Search for the cell housing the specified text and yield its [x, y] center coordinate. 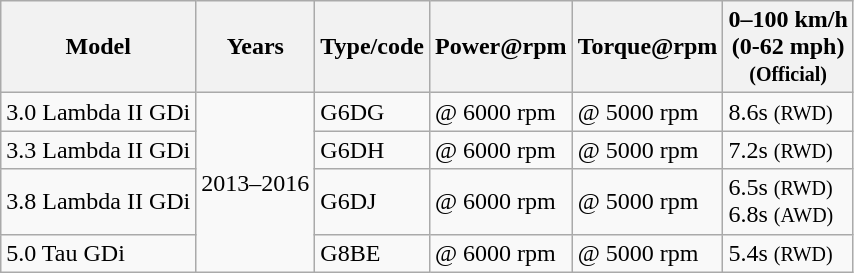
G6DH [372, 150]
7.2s (RWD) [788, 150]
5.0 Tau GDi [98, 253]
3.0 Lambda II GDi [98, 112]
Model [98, 47]
3.8 Lambda II GDi [98, 202]
Years [256, 47]
G6DG [372, 112]
G8BE [372, 253]
G6DJ [372, 202]
5.4s (RWD) [788, 253]
3.3 Lambda II GDi [98, 150]
2013–2016 [256, 182]
Type/code [372, 47]
8.6s (RWD) [788, 112]
6.5s (RWD)6.8s (AWD) [788, 202]
Power@rpm [500, 47]
Torque@rpm [648, 47]
0–100 km/h(0-62 mph)(Official) [788, 47]
